Output the [X, Y] coordinate of the center of the cell containing the given text.  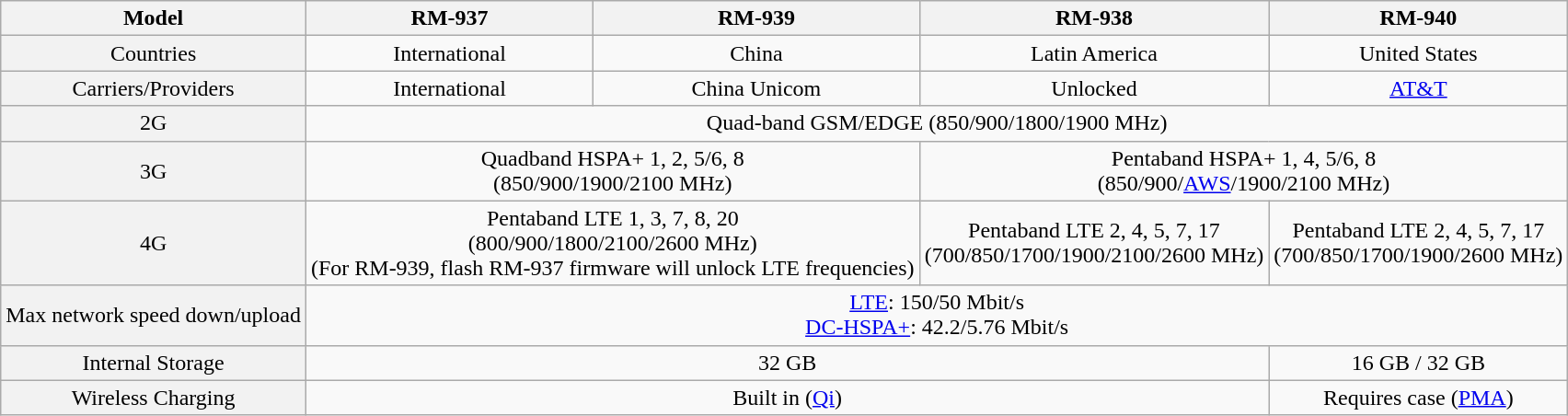
Internal Storage [154, 363]
China [756, 53]
32 GB [787, 363]
Requires case (PMA) [1419, 398]
Wireless Charging [154, 398]
2G [154, 123]
LTE: 150/50 Mbit/sDC-HSPA+: 42.2/5.76 Mbit/s [937, 315]
Quad-band GSM/EDGE (850/900/1800/1900 MHz) [937, 123]
Quadband HSPA+ 1, 2, 5/6, 8(850/900/1900/2100 MHz) [613, 171]
Pentaband HSPA+ 1, 4, 5/6, 8(850/900/AWS/1900/2100 MHz) [1244, 171]
4G [154, 243]
Latin America [1094, 53]
16 GB / 32 GB [1419, 363]
RM-940 [1419, 18]
Pentaband LTE 1, 3, 7, 8, 20(800/900/1800/2100/2600 MHz) (For RM-939, flash RM-937 firmware will unlock LTE frequencies) [613, 243]
Carriers/Providers [154, 88]
Built in (Qi) [787, 398]
Pentaband LTE 2, 4, 5, 7, 17(700/850/1700/1900/2600 MHz) [1419, 243]
RM-938 [1094, 18]
Model [154, 18]
Countries [154, 53]
Unlocked [1094, 88]
United States [1419, 53]
Pentaband LTE 2, 4, 5, 7, 17(700/850/1700/1900/2100/2600 MHz) [1094, 243]
RM-939 [756, 18]
3G [154, 171]
China Unicom [756, 88]
RM-937 [449, 18]
Max network speed down/upload [154, 315]
AT&T [1419, 88]
